Identify which cell holds the provided text, then report its (X, Y) central coordinate. 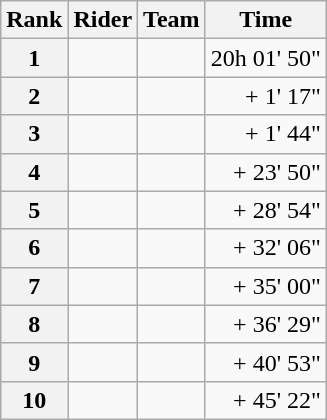
Rider (103, 20)
4 (34, 172)
Time (266, 20)
+ 45' 22" (266, 400)
9 (34, 362)
+ 1' 17" (266, 96)
7 (34, 286)
+ 40' 53" (266, 362)
+ 32' 06" (266, 248)
20h 01' 50" (266, 58)
8 (34, 324)
10 (34, 400)
+ 35' 00" (266, 286)
+ 1' 44" (266, 134)
3 (34, 134)
+ 23' 50" (266, 172)
+ 36' 29" (266, 324)
Team (172, 20)
1 (34, 58)
2 (34, 96)
5 (34, 210)
6 (34, 248)
Rank (34, 20)
+ 28' 54" (266, 210)
